Find where the given text appears and provide that cell's center as [x, y] coordinate. 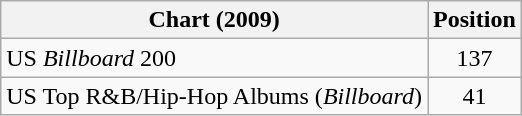
Position [475, 20]
US Billboard 200 [214, 58]
41 [475, 96]
137 [475, 58]
US Top R&B/Hip-Hop Albums (Billboard) [214, 96]
Chart (2009) [214, 20]
